Output the [x, y] coordinate of the center of the cell containing the given text.  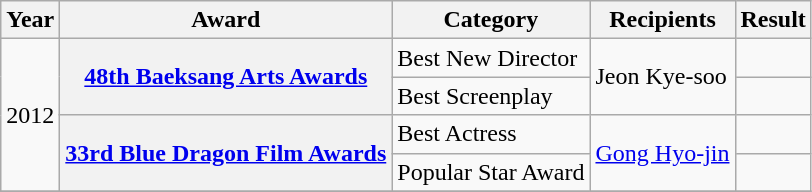
Year [30, 20]
Category [491, 20]
48th Baeksang Arts Awards [226, 77]
Best Screenplay [491, 96]
Popular Star Award [491, 172]
Result [773, 20]
Best New Director [491, 58]
Jeon Kye-soo [662, 77]
2012 [30, 115]
Award [226, 20]
Gong Hyo-jin [662, 153]
Recipients [662, 20]
33rd Blue Dragon Film Awards [226, 153]
Best Actress [491, 134]
